Extract the (x, y) coordinate from the center of the cell holding the provided text.  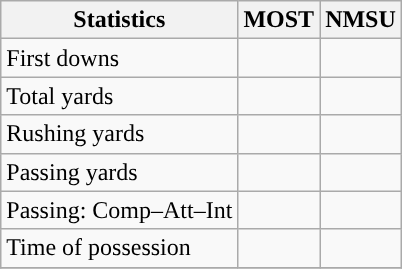
Rushing yards (120, 134)
NMSU (361, 20)
Passing yards (120, 172)
Statistics (120, 20)
Total yards (120, 96)
MOST (279, 20)
Time of possession (120, 248)
Passing: Comp–Att–Int (120, 210)
First downs (120, 58)
